Identify which cell holds the provided text, then report its (X, Y) central coordinate. 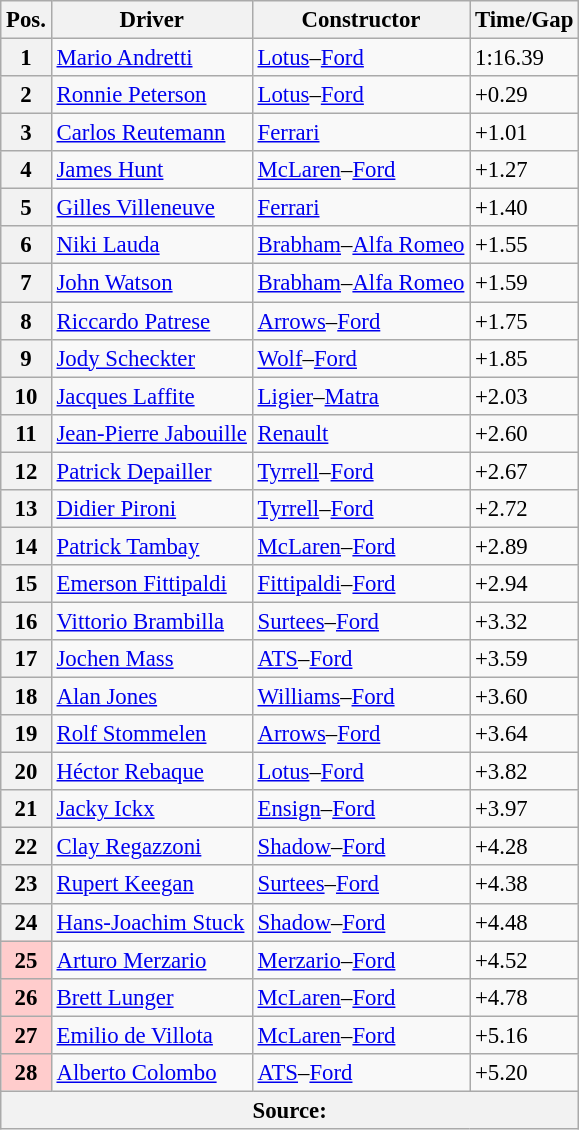
+3.59 (524, 659)
Jacky Ickx (152, 809)
+4.78 (524, 997)
Driver (152, 20)
23 (26, 885)
Pos. (26, 20)
+2.60 (524, 433)
+3.32 (524, 621)
+1.27 (524, 170)
Merzario–Ford (360, 960)
+2.94 (524, 584)
James Hunt (152, 170)
Brett Lunger (152, 997)
+1.85 (524, 358)
5 (26, 208)
Hans-Joachim Stuck (152, 922)
Mario Andretti (152, 58)
1 (26, 58)
25 (26, 960)
Arturo Merzario (152, 960)
15 (26, 584)
Ronnie Peterson (152, 95)
Renault (360, 433)
+5.20 (524, 1073)
17 (26, 659)
Rupert Keegan (152, 885)
Patrick Depailler (152, 471)
Time/Gap (524, 20)
Gilles Villeneuve (152, 208)
+1.59 (524, 283)
Emilio de Villota (152, 1035)
18 (26, 697)
Wolf–Ford (360, 358)
Patrick Tambay (152, 546)
20 (26, 772)
Niki Lauda (152, 245)
21 (26, 809)
+1.75 (524, 321)
28 (26, 1073)
Jochen Mass (152, 659)
1:16.39 (524, 58)
2 (26, 95)
+1.55 (524, 245)
+3.82 (524, 772)
27 (26, 1035)
+2.72 (524, 509)
6 (26, 245)
Didier Pironi (152, 509)
Carlos Reutemann (152, 133)
Rolf Stommelen (152, 734)
+4.48 (524, 922)
+1.01 (524, 133)
26 (26, 997)
+2.03 (524, 396)
+4.52 (524, 960)
Williams–Ford (360, 697)
+5.16 (524, 1035)
John Watson (152, 283)
+2.89 (524, 546)
19 (26, 734)
+0.29 (524, 95)
Source: (290, 1110)
Fittipaldi–Ford (360, 584)
Jacques Laffite (152, 396)
3 (26, 133)
Constructor (360, 20)
Ensign–Ford (360, 809)
9 (26, 358)
Emerson Fittipaldi (152, 584)
Héctor Rebaque (152, 772)
16 (26, 621)
+3.60 (524, 697)
Vittorio Brambilla (152, 621)
+3.97 (524, 809)
+4.28 (524, 847)
Jean-Pierre Jabouille (152, 433)
+4.38 (524, 885)
Riccardo Patrese (152, 321)
Jody Scheckter (152, 358)
+1.40 (524, 208)
11 (26, 433)
Alan Jones (152, 697)
14 (26, 546)
Ligier–Matra (360, 396)
10 (26, 396)
24 (26, 922)
8 (26, 321)
13 (26, 509)
+2.67 (524, 471)
Clay Regazzoni (152, 847)
12 (26, 471)
+3.64 (524, 734)
7 (26, 283)
Alberto Colombo (152, 1073)
4 (26, 170)
22 (26, 847)
